Scan for the cell matching the given text and deliver its (x, y) coordinate at center. 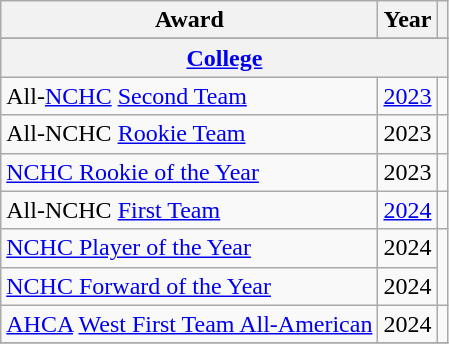
NCHC Player of the Year (190, 248)
College (224, 58)
AHCA West First Team All-American (190, 324)
NCHC Forward of the Year (190, 286)
Award (190, 20)
Year (408, 20)
NCHC Rookie of the Year (190, 172)
All-NCHC First Team (190, 210)
All-NCHC Rookie Team (190, 134)
All-NCHC Second Team (190, 96)
